Search for the cell housing the specified text and yield its [x, y] center coordinate. 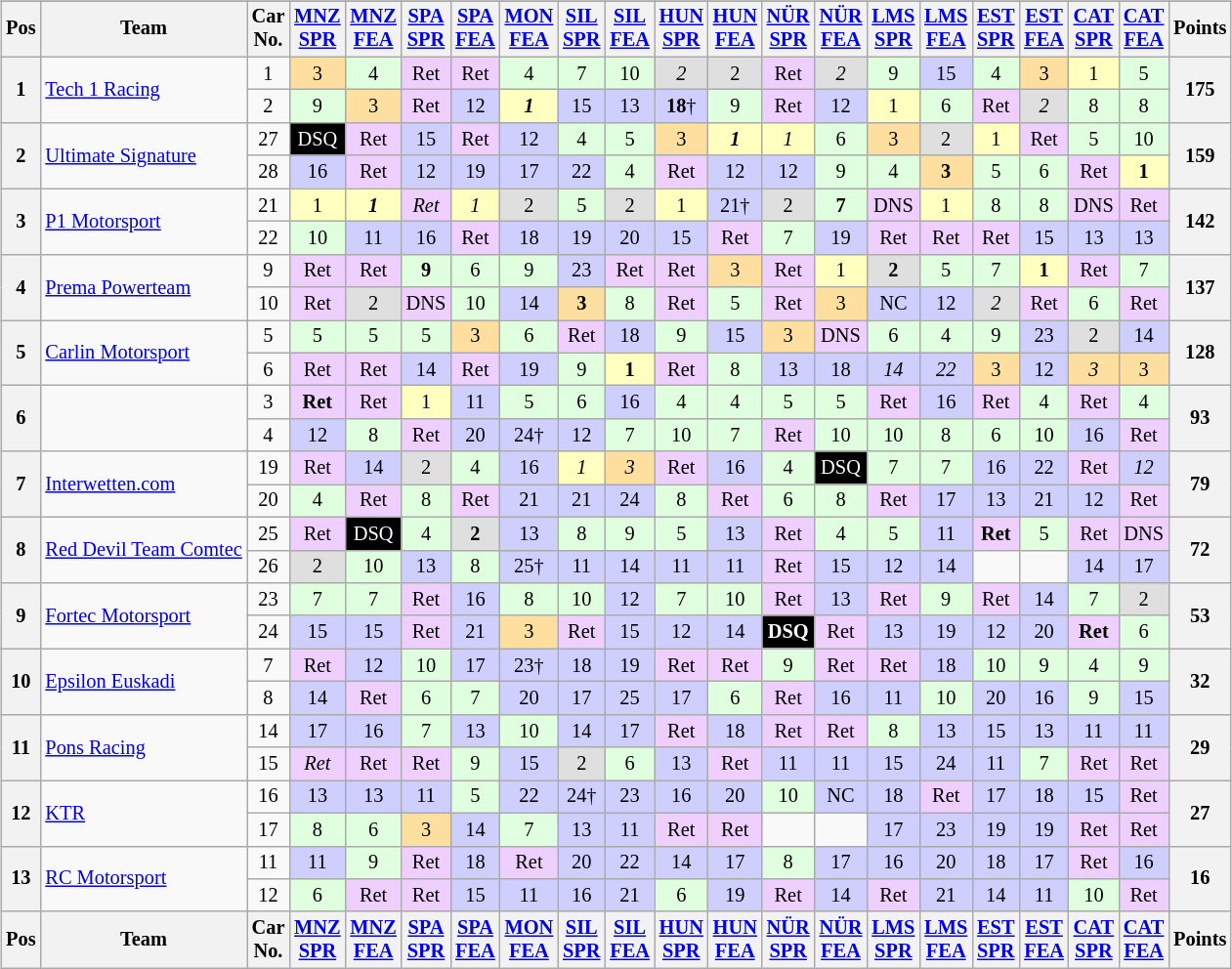
72 [1200, 549]
Pons Racing [143, 746]
Carlin Motorsport [143, 354]
21† [735, 205]
28 [269, 172]
23† [530, 665]
25† [530, 567]
Fortec Motorsport [143, 615]
Tech 1 Racing [143, 90]
Prema Powerteam [143, 287]
RC Motorsport [143, 879]
175 [1200, 90]
18† [682, 106]
137 [1200, 287]
KTR [143, 813]
93 [1200, 418]
32 [1200, 682]
26 [269, 567]
128 [1200, 354]
53 [1200, 615]
159 [1200, 156]
Ultimate Signature [143, 156]
79 [1200, 484]
Interwetten.com [143, 484]
P1 Motorsport [143, 221]
Epsilon Euskadi [143, 682]
142 [1200, 221]
Red Devil Team Comtec [143, 549]
29 [1200, 746]
